Output the [X, Y] coordinate of the center of the cell containing the given text.  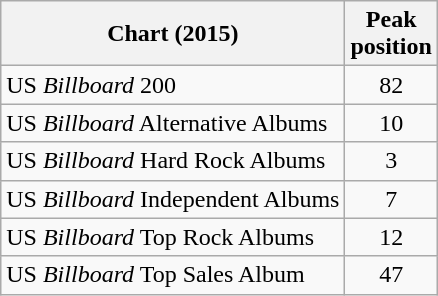
82 [391, 85]
10 [391, 123]
US Billboard Alternative Albums [173, 123]
Peakposition [391, 34]
US Billboard Independent Albums [173, 199]
47 [391, 275]
US Billboard Hard Rock Albums [173, 161]
Chart (2015) [173, 34]
3 [391, 161]
7 [391, 199]
12 [391, 237]
US Billboard 200 [173, 85]
US Billboard Top Sales Album [173, 275]
US Billboard Top Rock Albums [173, 237]
